Return the [x, y] coordinate for the center point of the cell that contains the specified text.  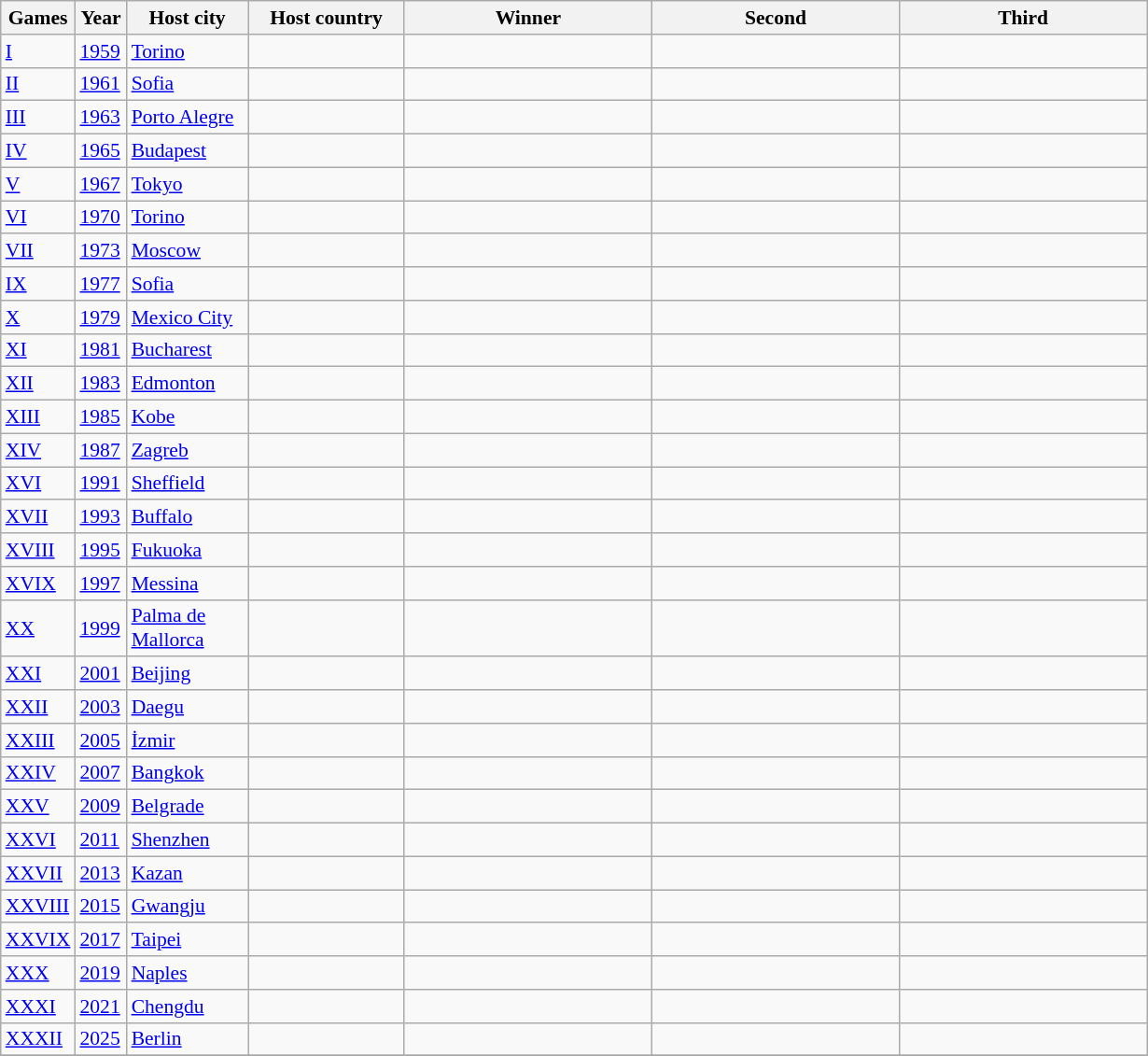
2025 [101, 1039]
Beijing [188, 674]
Buffalo [188, 517]
Messina [188, 584]
III [38, 118]
V [38, 184]
1993 [101, 517]
Host city [188, 18]
2015 [101, 907]
1959 [101, 51]
Chengdu [188, 1007]
XXVIX [38, 940]
X [38, 317]
Edmonton [188, 384]
1967 [101, 184]
Sheffield [188, 484]
Bucharest [188, 350]
1977 [101, 284]
1985 [101, 417]
1981 [101, 350]
Host country [327, 18]
İzmir [188, 740]
2005 [101, 740]
XX [38, 627]
1979 [101, 317]
1983 [101, 384]
Fukuoka [188, 550]
1997 [101, 584]
Bangkok [188, 773]
Berlin [188, 1039]
1991 [101, 484]
Naples [188, 973]
XVII [38, 517]
Porto Alegre [188, 118]
Shenzhen [188, 840]
XVIII [38, 550]
XXX [38, 973]
Gwangju [188, 907]
Belgrade [188, 807]
IX [38, 284]
Third [1023, 18]
1963 [101, 118]
VII [38, 251]
Second [775, 18]
2009 [101, 807]
XIV [38, 450]
2007 [101, 773]
1999 [101, 627]
Kazan [188, 873]
XXVII [38, 873]
Palma de Mallorca [188, 627]
XXVI [38, 840]
2013 [101, 873]
I [38, 51]
XVI [38, 484]
XXV [38, 807]
IV [38, 151]
Moscow [188, 251]
XI [38, 350]
Daegu [188, 707]
1965 [101, 151]
XXXI [38, 1007]
1973 [101, 251]
XIII [38, 417]
Mexico City [188, 317]
XXII [38, 707]
II [38, 84]
XII [38, 384]
2011 [101, 840]
Taipei [188, 940]
2001 [101, 674]
1995 [101, 550]
2017 [101, 940]
XVIX [38, 584]
1970 [101, 218]
VI [38, 218]
Kobe [188, 417]
XXVIII [38, 907]
2019 [101, 973]
Tokyo [188, 184]
1987 [101, 450]
2003 [101, 707]
Zagreb [188, 450]
XXIII [38, 740]
2021 [101, 1007]
Winner [528, 18]
XXIV [38, 773]
1961 [101, 84]
XXI [38, 674]
Games [38, 18]
Year [101, 18]
Budapest [188, 151]
XXXII [38, 1039]
